Scan for the cell matching the given text and deliver its [x, y] coordinate at center. 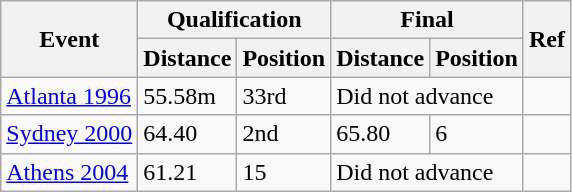
15 [284, 172]
Event [70, 39]
Athens 2004 [70, 172]
Qualification [234, 20]
64.40 [188, 134]
55.58m [188, 96]
2nd [284, 134]
Atlanta 1996 [70, 96]
65.80 [380, 134]
6 [477, 134]
Ref [546, 39]
Final [428, 20]
Sydney 2000 [70, 134]
33rd [284, 96]
61.21 [188, 172]
